Determine the [x, y] coordinate at the center of the cell enclosing the given text.  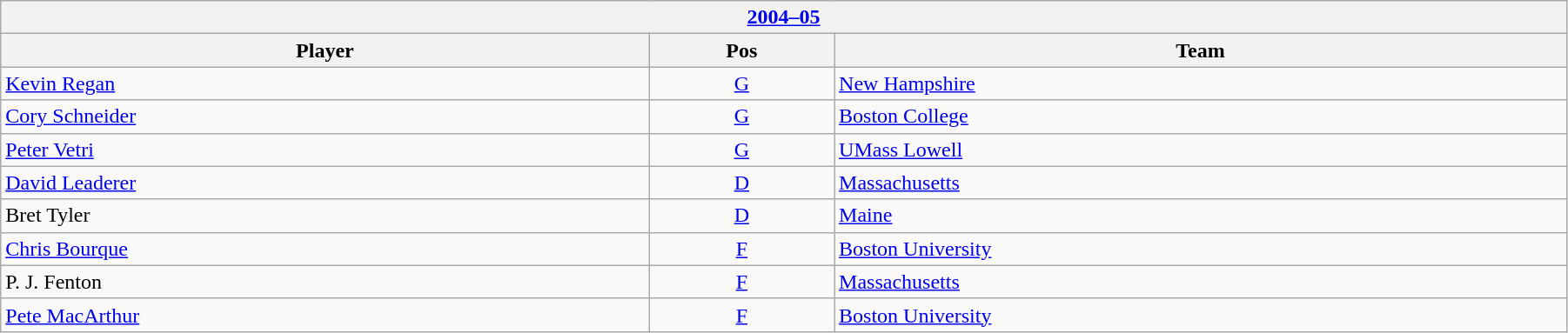
Chris Bourque [325, 249]
P. J. Fenton [325, 282]
Bret Tyler [325, 216]
Boston College [1201, 117]
UMass Lowell [1201, 150]
Kevin Regan [325, 83]
Pos [741, 50]
2004–05 [784, 17]
New Hampshire [1201, 83]
Cory Schneider [325, 117]
Maine [1201, 216]
Peter Vetri [325, 150]
Player [325, 50]
Pete MacArthur [325, 315]
Team [1201, 50]
David Leaderer [325, 183]
